Locate the cell with the specified text and output its [x, y] center coordinate. 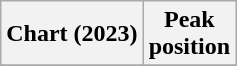
Chart (2023) [72, 34]
Peak position [189, 34]
